From the cell containing the given text, extract its center point as (x, y) coordinate. 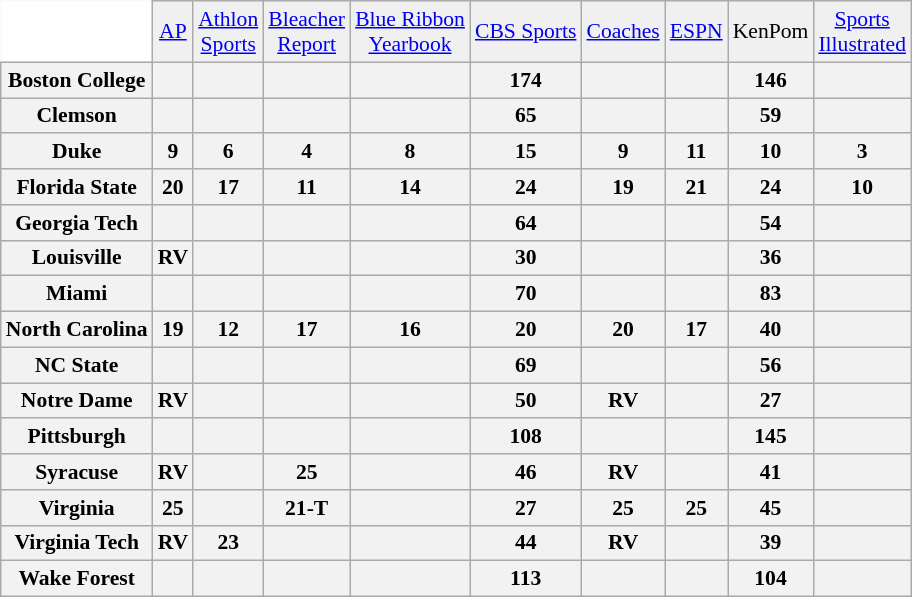
23 (228, 543)
Pittsburgh (77, 437)
113 (526, 579)
Wake Forest (77, 579)
54 (771, 223)
Syracuse (77, 472)
Blue RibbonYearbook (410, 32)
14 (410, 187)
6 (228, 152)
83 (771, 294)
4 (306, 152)
Georgia Tech (77, 223)
Virginia (77, 508)
41 (771, 472)
BleacherReport (306, 32)
North Carolina (77, 330)
12 (228, 330)
69 (526, 365)
46 (526, 472)
146 (771, 80)
Florida State (77, 187)
Virginia Tech (77, 543)
Louisville (77, 258)
64 (526, 223)
AthlonSports (228, 32)
145 (771, 437)
Duke (77, 152)
Clemson (77, 116)
16 (410, 330)
36 (771, 258)
30 (526, 258)
3 (862, 152)
104 (771, 579)
Notre Dame (77, 401)
KenPom (771, 32)
SportsIllustrated (862, 32)
50 (526, 401)
39 (771, 543)
70 (526, 294)
8 (410, 152)
108 (526, 437)
59 (771, 116)
AP (174, 32)
40 (771, 330)
Boston College (77, 80)
21 (696, 187)
174 (526, 80)
ESPN (696, 32)
Miami (77, 294)
NC State (77, 365)
Coaches (622, 32)
21-T (306, 508)
15 (526, 152)
45 (771, 508)
65 (526, 116)
56 (771, 365)
44 (526, 543)
CBS Sports (526, 32)
